Output the [X, Y] coordinate of the center of the cell containing the given text.  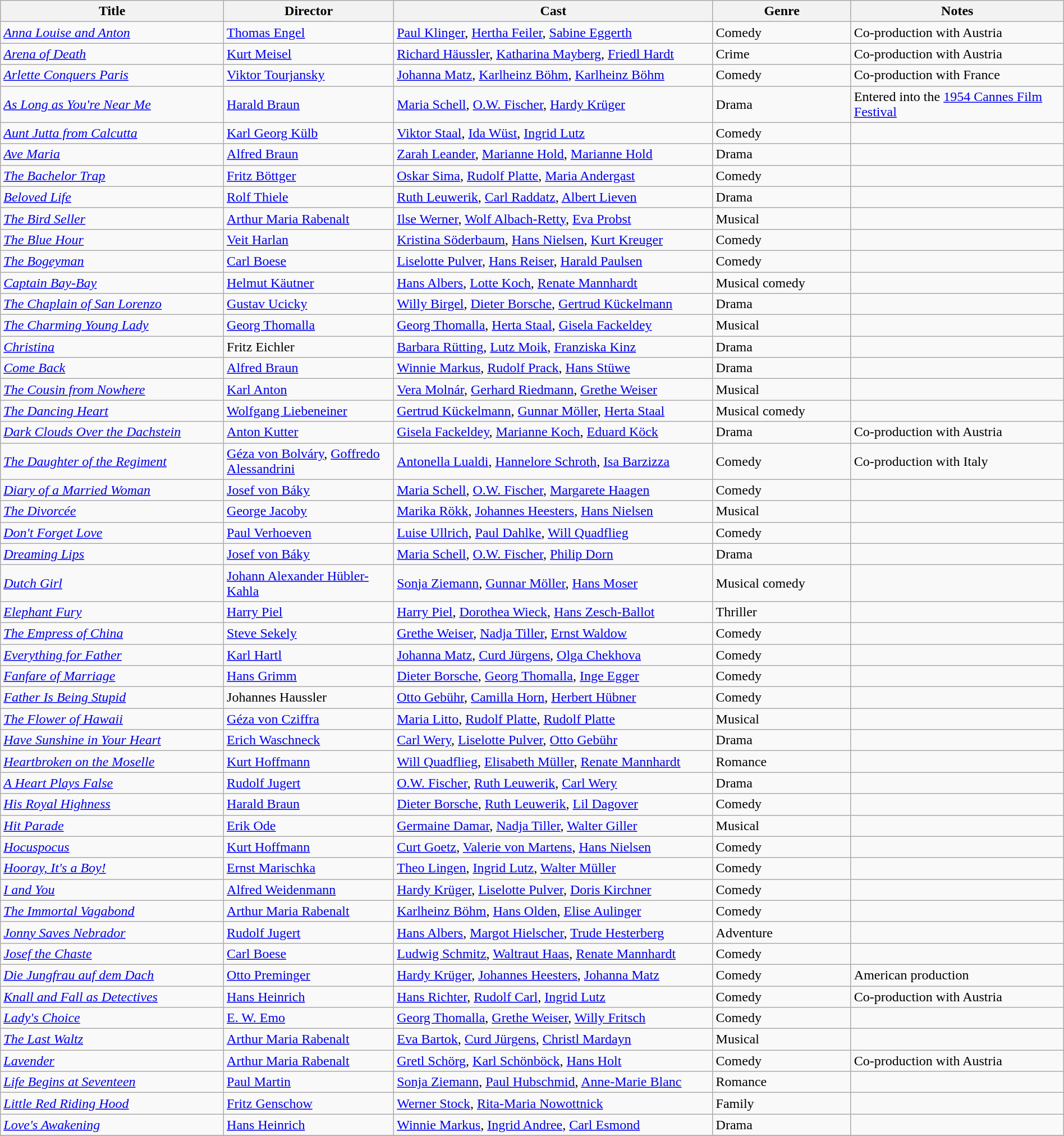
Zarah Leander, Marianne Hold, Marianne Hold [553, 154]
Fritz Eichler [309, 347]
Vera Molnár, Gerhard Riedmann, Grethe Weiser [553, 390]
Antonella Lualdi, Hannelore Schroth, Isa Barzizza [553, 461]
The Last Waltz [112, 1039]
The Empress of China [112, 633]
Ruth Leuwerik, Carl Raddatz, Albert Lieven [553, 197]
Dark Clouds Over the Dachstein [112, 432]
Viktor Staal, Ida Wüst, Ingrid Lutz [553, 133]
The Immortal Vagabond [112, 911]
Veit Harlan [309, 240]
Paul Verhoeven [309, 533]
Carl Wery, Liselotte Pulver, Otto Gebühr [553, 740]
Family [782, 1103]
Title [112, 11]
Co-production with France [957, 75]
Karlheinz Böhm, Hans Olden, Elise Aulinger [553, 911]
Cast [553, 11]
Anton Kutter [309, 432]
Johanna Matz, Curd Jürgens, Olga Chekhova [553, 655]
Maria Schell, O.W. Fischer, Philip Dorn [553, 554]
Germaine Damar, Nadja Tiller, Walter Giller [553, 826]
Sonja Ziemann, Gunnar Möller, Hans Moser [553, 583]
Maria Schell, O.W. Fischer, Margarete Haagen [553, 490]
The Bogeyman [112, 261]
Crime [782, 54]
The Chaplain of San Lorenzo [112, 304]
Hans Grimm [309, 676]
The Divorcée [112, 511]
Love's Awakening [112, 1125]
Dieter Borsche, Ruth Leuwerik, Lil Dagover [553, 804]
Gisela Fackeldey, Marianne Koch, Eduard Köck [553, 432]
Viktor Tourjansky [309, 75]
Liselotte Pulver, Hans Reiser, Harald Paulsen [553, 261]
Hooray, It's a Boy! [112, 868]
As Long as You're Near Me [112, 104]
Hans Albers, Lotte Koch, Renate Mannhardt [553, 282]
Géza von Cziffra [309, 719]
Oskar Sima, Rudolf Platte, Maria Andergast [553, 176]
Captain Bay-Bay [112, 282]
Steve Sekely [309, 633]
Willy Birgel, Dieter Borsche, Gertrud Kückelmann [553, 304]
The Bachelor Trap [112, 176]
Life Begins at Seventeen [112, 1082]
Helmut Käutner [309, 282]
Will Quadflieg, Elisabeth Müller, Renate Mannhardt [553, 762]
Géza von Bolváry, Goffredo Alessandrini [309, 461]
Georg Thomalla [309, 326]
His Royal Highness [112, 804]
The Bird Seller [112, 218]
O.W. Fischer, Ruth Leuwerik, Carl Wery [553, 783]
Hardy Krüger, Johannes Heesters, Johanna Matz [553, 975]
Georg Thomalla, Herta Staal, Gisela Fackeldey [553, 326]
Dreaming Lips [112, 554]
Hardy Krüger, Liselotte Pulver, Doris Kirchner [553, 890]
Luise Ullrich, Paul Dahlke, Will Quadflieg [553, 533]
The Blue Hour [112, 240]
Little Red Riding Hood [112, 1103]
Ernst Marischka [309, 868]
Barbara Rütting, Lutz Moik, Franziska Kinz [553, 347]
Co-production with Italy [957, 461]
Harry Piel [309, 612]
Dutch Girl [112, 583]
Have Sunshine in Your Heart [112, 740]
Don't Forget Love [112, 533]
Jonny Saves Nebrador [112, 932]
Fritz Böttger [309, 176]
Sonja Ziemann, Paul Hubschmid, Anne-Marie Blanc [553, 1082]
Johanna Matz, Karlheinz Böhm, Karlheinz Böhm [553, 75]
Richard Häussler, Katharina Mayberg, Friedl Hardt [553, 54]
Karl Georg Külb [309, 133]
Thomas Engel [309, 33]
Maria Schell, O.W. Fischer, Hardy Krüger [553, 104]
Otto Preminger [309, 975]
Josef the Chaste [112, 954]
Otto Gebühr, Camilla Horn, Herbert Hübner [553, 698]
Hans Richter, Rudolf Carl, Ingrid Lutz [553, 996]
Gretl Schörg, Karl Schönböck, Hans Holt [553, 1061]
Maria Litto, Rudolf Platte, Rudolf Platte [553, 719]
Eva Bartok, Curd Jürgens, Christl Mardayn [553, 1039]
Thriller [782, 612]
Anna Louise and Anton [112, 33]
Aunt Jutta from Calcutta [112, 133]
American production [957, 975]
Karl Anton [309, 390]
The Dancing Heart [112, 411]
Paul Klinger, Hertha Feiler, Sabine Eggerth [553, 33]
Father Is Being Stupid [112, 698]
Arlette Conquers Paris [112, 75]
The Charming Young Lady [112, 326]
Hit Parade [112, 826]
Lavender [112, 1061]
Fritz Genschow [309, 1103]
The Cousin from Nowhere [112, 390]
Heartbroken on the Moselle [112, 762]
Come Back [112, 368]
Notes [957, 11]
Erik Ode [309, 826]
Johannes Haussler [309, 698]
Director [309, 11]
Elephant Fury [112, 612]
Kurt Meisel [309, 54]
Karl Hartl [309, 655]
Diary of a Married Woman [112, 490]
Kristina Söderbaum, Hans Nielsen, Kurt Kreuger [553, 240]
Rolf Thiele [309, 197]
Lady's Choice [112, 1018]
Ilse Werner, Wolf Albach-Retty, Eva Probst [553, 218]
Arena of Death [112, 54]
Gustav Ucicky [309, 304]
Grethe Weiser, Nadja Tiller, Ernst Waldow [553, 633]
Wolfgang Liebeneiner [309, 411]
Erich Waschneck [309, 740]
Genre [782, 11]
Gertrud Kückelmann, Gunnar Möller, Herta Staal [553, 411]
Alfred Weidenmann [309, 890]
Winnie Markus, Ingrid Andree, Carl Esmond [553, 1125]
Beloved Life [112, 197]
The Daughter of the Regiment [112, 461]
Die Jungfrau auf dem Dach [112, 975]
Werner Stock, Rita-Maria Nowottnick [553, 1103]
Christina [112, 347]
Harry Piel, Dorothea Wieck, Hans Zesch-Ballot [553, 612]
Fanfare of Marriage [112, 676]
Georg Thomalla, Grethe Weiser, Willy Fritsch [553, 1018]
Ludwig Schmitz, Waltraut Haas, Renate Mannhardt [553, 954]
Winnie Markus, Rudolf Prack, Hans Stüwe [553, 368]
Everything for Father [112, 655]
E. W. Emo [309, 1018]
The Flower of Hawaii [112, 719]
Theo Lingen, Ingrid Lutz, Walter Müller [553, 868]
Hans Albers, Margot Hielscher, Trude Hesterberg [553, 932]
Marika Rökk, Johannes Heesters, Hans Nielsen [553, 511]
Ave Maria [112, 154]
Curt Goetz, Valerie von Martens, Hans Nielsen [553, 847]
Entered into the 1954 Cannes Film Festival [957, 104]
Hocuspocus [112, 847]
I and You [112, 890]
Johann Alexander Hübler-Kahla [309, 583]
George Jacoby [309, 511]
Knall and Fall as Detectives [112, 996]
A Heart Plays False [112, 783]
Dieter Borsche, Georg Thomalla, Inge Egger [553, 676]
Paul Martin [309, 1082]
Adventure [782, 932]
